Identify which cell holds the provided text, then report its [X, Y] central coordinate. 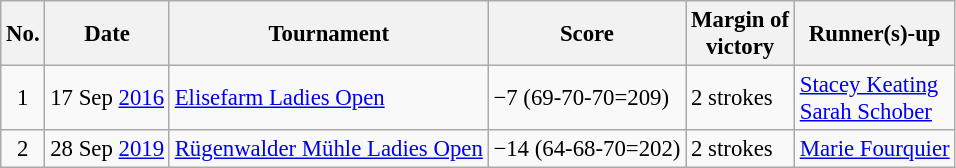
Date [107, 34]
Tournament [328, 34]
Marie Fourquier [874, 149]
Margin ofvictory [740, 34]
No. [23, 34]
−7 (69-70-70=209) [587, 98]
1 [23, 98]
2 [23, 149]
28 Sep 2019 [107, 149]
Runner(s)-up [874, 34]
Stacey Keating Sarah Schober [874, 98]
17 Sep 2016 [107, 98]
Score [587, 34]
Elisefarm Ladies Open [328, 98]
−14 (64-68-70=202) [587, 149]
Rügenwalder Mühle Ladies Open [328, 149]
